Find where the given text appears and provide that cell's center as (x, y) coordinate. 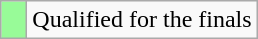
Qualified for the finals (142, 20)
